For the text-containing cell, return its midpoint in [X, Y] coordinate format. 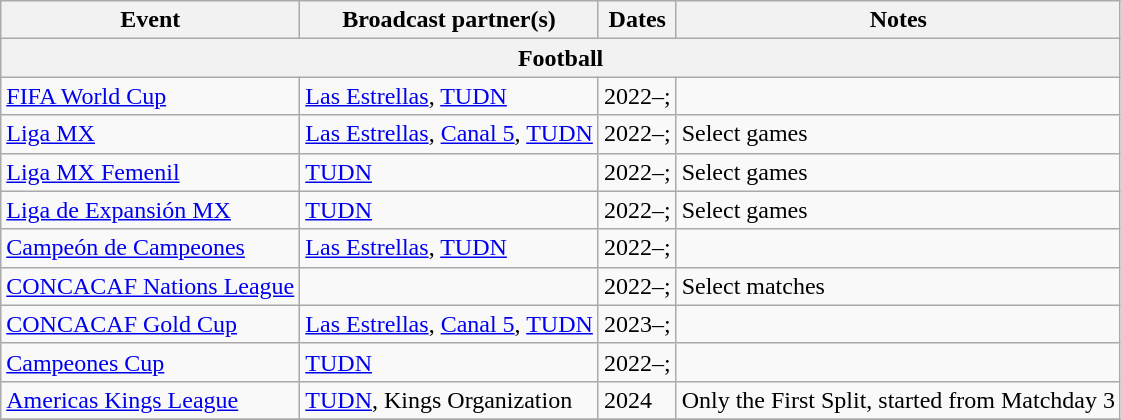
CONCACAF Gold Cup [150, 324]
Select matches [898, 286]
Broadcast partner(s) [450, 20]
Liga MX [150, 134]
2023–; [637, 324]
CONCACAF Nations League [150, 286]
Football [561, 58]
Americas Kings League [150, 400]
Campeón de Campeones [150, 248]
Only the First Split, started from Matchday 3 [898, 400]
Event [150, 20]
TUDN, Kings Organization [450, 400]
Dates [637, 20]
2024 [637, 400]
Notes [898, 20]
Campeones Cup [150, 362]
FIFA World Cup [150, 96]
Liga MX Femenil [150, 172]
Liga de Expansión MX [150, 210]
